Pinpoint the cell where the given text exists, returning its (x, y) midpoint coordinate. 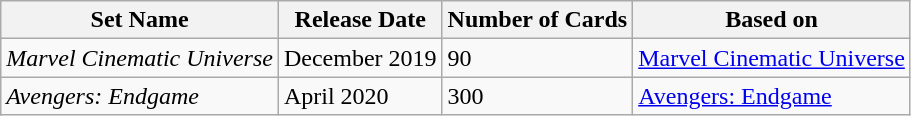
Number of Cards (538, 20)
April 2020 (360, 96)
Release Date (360, 20)
90 (538, 58)
December 2019 (360, 58)
300 (538, 96)
Based on (772, 20)
Set Name (140, 20)
